Provide the (x, y) coordinate of the cell's center where the given text is located.  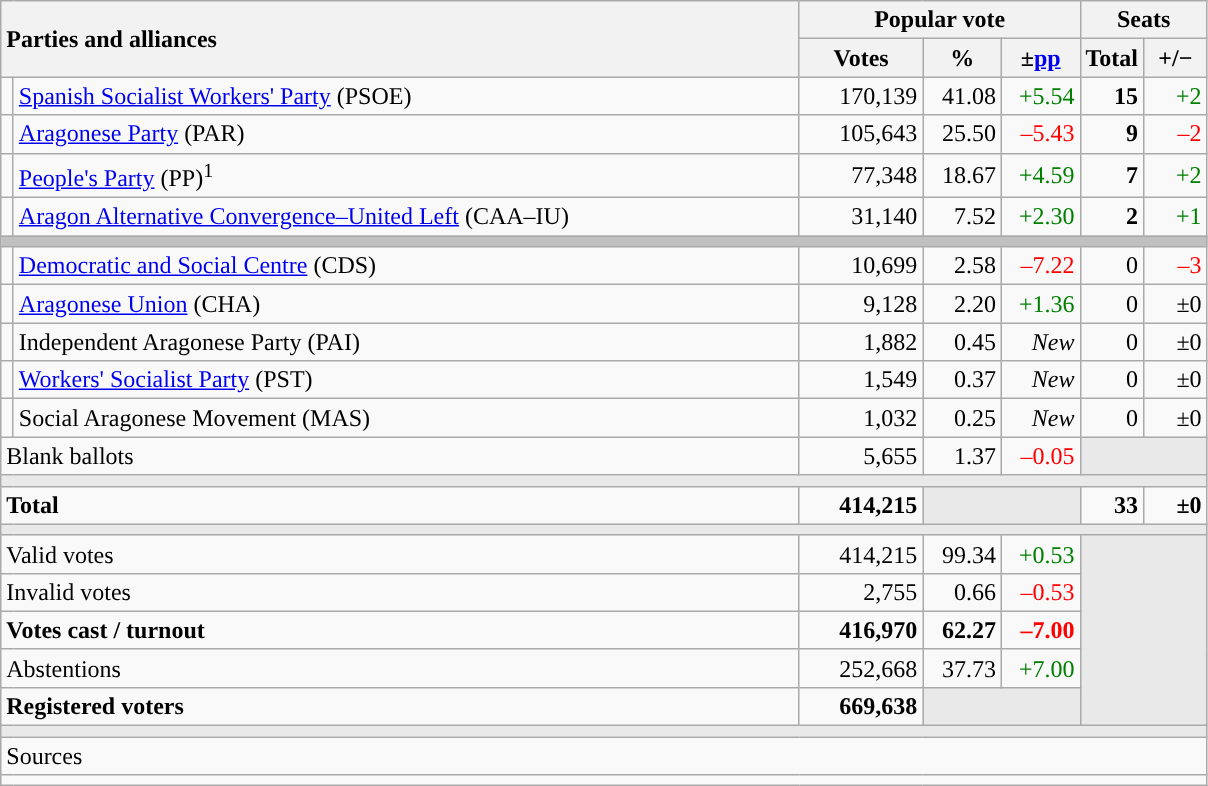
–0.05 (1040, 456)
Spanish Socialist Workers' Party (PSOE) (406, 96)
Valid votes (400, 554)
15 (1112, 96)
0.45 (962, 342)
1,549 (861, 380)
18.67 (962, 176)
37.73 (962, 668)
5,655 (861, 456)
0.25 (962, 418)
+7.00 (1040, 668)
+0.53 (1040, 554)
2.58 (962, 266)
Blank ballots (400, 456)
1,882 (861, 342)
77,348 (861, 176)
–5.43 (1040, 134)
Popular vote (940, 20)
252,668 (861, 668)
669,638 (861, 706)
–7.00 (1040, 630)
Votes (861, 58)
416,970 (861, 630)
+4.59 (1040, 176)
170,139 (861, 96)
1,032 (861, 418)
0.37 (962, 380)
+1.36 (1040, 304)
2.20 (962, 304)
Aragonese Union (CHA) (406, 304)
2,755 (861, 592)
9,128 (861, 304)
41.08 (962, 96)
–0.53 (1040, 592)
% (962, 58)
Sources (604, 756)
+5.54 (1040, 96)
Votes cast / turnout (400, 630)
25.50 (962, 134)
–3 (1176, 266)
Aragon Alternative Convergence–United Left (CAA–IU) (406, 217)
31,140 (861, 217)
33 (1112, 505)
Independent Aragonese Party (PAI) (406, 342)
7.52 (962, 217)
1.37 (962, 456)
Social Aragonese Movement (MAS) (406, 418)
Parties and alliances (400, 39)
Workers' Socialist Party (PST) (406, 380)
±pp (1040, 58)
People's Party (PP)1 (406, 176)
0.66 (962, 592)
–7.22 (1040, 266)
99.34 (962, 554)
7 (1112, 176)
Registered voters (400, 706)
Aragonese Party (PAR) (406, 134)
+/− (1176, 58)
2 (1112, 217)
62.27 (962, 630)
10,699 (861, 266)
+1 (1176, 217)
Democratic and Social Centre (CDS) (406, 266)
105,643 (861, 134)
Seats (1144, 20)
Invalid votes (400, 592)
Abstentions (400, 668)
–2 (1176, 134)
+2.30 (1040, 217)
9 (1112, 134)
